Return the [x, y] coordinate for the center point of the cell that contains the specified text.  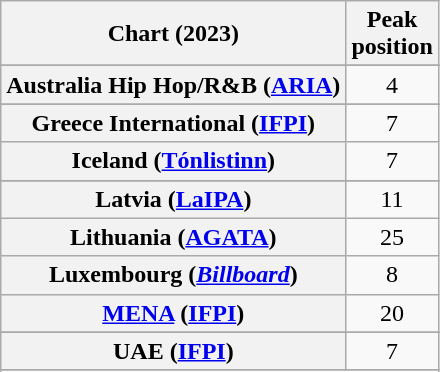
Chart (2023) [174, 34]
20 [392, 313]
11 [392, 199]
Peakposition [392, 34]
Luxembourg (Billboard) [174, 275]
4 [392, 85]
Latvia (LaIPA) [174, 199]
MENA (IFPI) [174, 313]
Iceland (Tónlistinn) [174, 161]
25 [392, 237]
UAE (IFPI) [174, 351]
Australia Hip Hop/R&B (ARIA) [174, 85]
8 [392, 275]
Lithuania (AGATA) [174, 237]
Greece International (IFPI) [174, 123]
